Output the (x, y) coordinate of the center of the cell containing the given text.  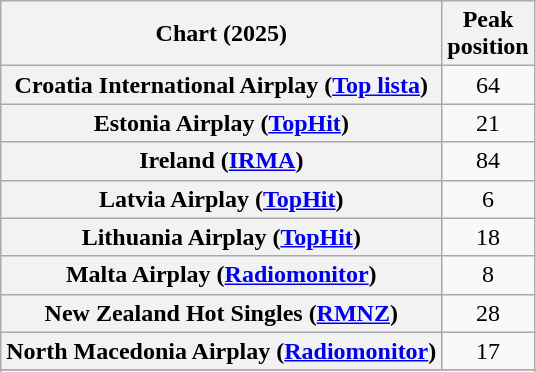
84 (488, 161)
21 (488, 123)
North Macedonia Airplay (Radiomonitor) (222, 351)
18 (488, 237)
Malta Airplay (Radiomonitor) (222, 275)
Chart (2025) (222, 34)
8 (488, 275)
Ireland (IRMA) (222, 161)
Lithuania Airplay (TopHit) (222, 237)
Estonia Airplay (TopHit) (222, 123)
Croatia International Airplay (Top lista) (222, 85)
28 (488, 313)
17 (488, 351)
6 (488, 199)
Peakposition (488, 34)
Latvia Airplay (TopHit) (222, 199)
64 (488, 85)
New Zealand Hot Singles (RMNZ) (222, 313)
